Return the [X, Y] coordinate for the center point of the cell that contains the specified text.  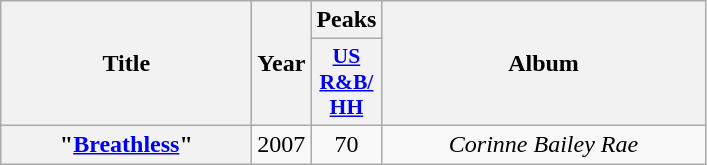
Year [282, 64]
70 [346, 144]
Album [544, 64]
Peaks [346, 20]
2007 [282, 144]
Corinne Bailey Rae [544, 144]
Title [126, 64]
USR&B/HH [346, 82]
"Breathless" [126, 144]
